For the text-containing cell, return its midpoint in (x, y) coordinate format. 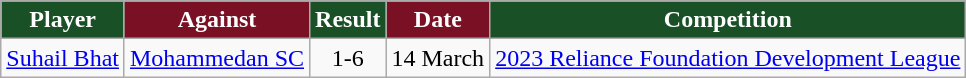
14 March (438, 58)
Player (63, 20)
1-6 (348, 58)
Mohammedan SC (216, 58)
Date (438, 20)
Competition (728, 20)
2023 Reliance Foundation Development League (728, 58)
Against (216, 20)
Result (348, 20)
Suhail Bhat (63, 58)
